Detect which cell encompasses the target text, then output its [x, y] center coordinate. 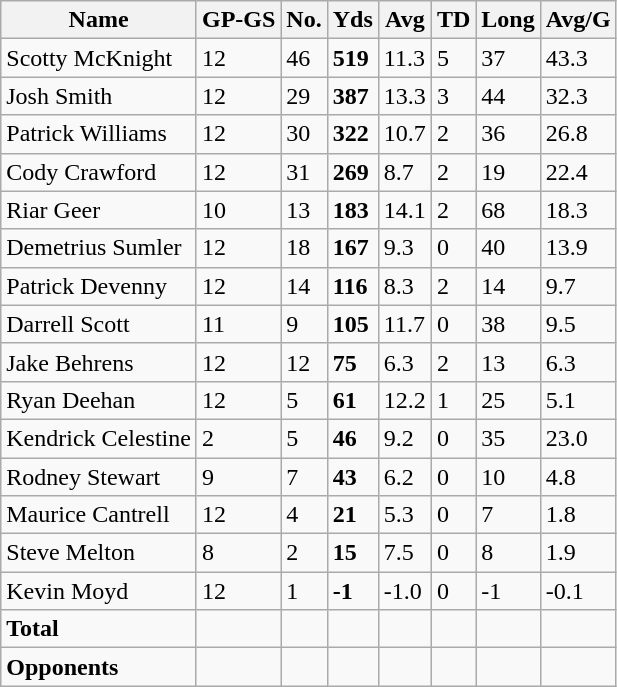
Total [99, 629]
11 [238, 324]
TD [453, 20]
Jake Behrens [99, 362]
1.9 [578, 553]
29 [304, 96]
Maurice Cantrell [99, 515]
15 [352, 553]
Kendrick Celestine [99, 438]
Patrick Devenny [99, 286]
5.3 [404, 515]
Josh Smith [99, 96]
30 [304, 134]
68 [508, 210]
9.3 [404, 248]
11.3 [404, 58]
Ryan Deehan [99, 400]
43.3 [578, 58]
Scotty McKnight [99, 58]
9.2 [404, 438]
3 [453, 96]
19 [508, 172]
Riar Geer [99, 210]
Cody Crawford [99, 172]
25 [508, 400]
13.3 [404, 96]
14.1 [404, 210]
Name [99, 20]
31 [304, 172]
Avg [404, 20]
105 [352, 324]
5.1 [578, 400]
519 [352, 58]
18 [304, 248]
Rodney Stewart [99, 477]
269 [352, 172]
38 [508, 324]
387 [352, 96]
75 [352, 362]
Yds [352, 20]
Long [508, 20]
36 [508, 134]
4.8 [578, 477]
-1.0 [404, 591]
9.7 [578, 286]
10.7 [404, 134]
Opponents [99, 667]
Avg/G [578, 20]
Steve Melton [99, 553]
11.7 [404, 324]
7.5 [404, 553]
Kevin Moyd [99, 591]
167 [352, 248]
9.5 [578, 324]
37 [508, 58]
4 [304, 515]
GP-GS [238, 20]
13.9 [578, 248]
40 [508, 248]
6.2 [404, 477]
21 [352, 515]
116 [352, 286]
44 [508, 96]
Darrell Scott [99, 324]
322 [352, 134]
12.2 [404, 400]
No. [304, 20]
8.7 [404, 172]
32.3 [578, 96]
61 [352, 400]
22.4 [578, 172]
-0.1 [578, 591]
26.8 [578, 134]
35 [508, 438]
Demetrius Sumler [99, 248]
23.0 [578, 438]
183 [352, 210]
18.3 [578, 210]
43 [352, 477]
1.8 [578, 515]
Patrick Williams [99, 134]
8.3 [404, 286]
